Scan for the cell matching the given text and deliver its (X, Y) coordinate at center. 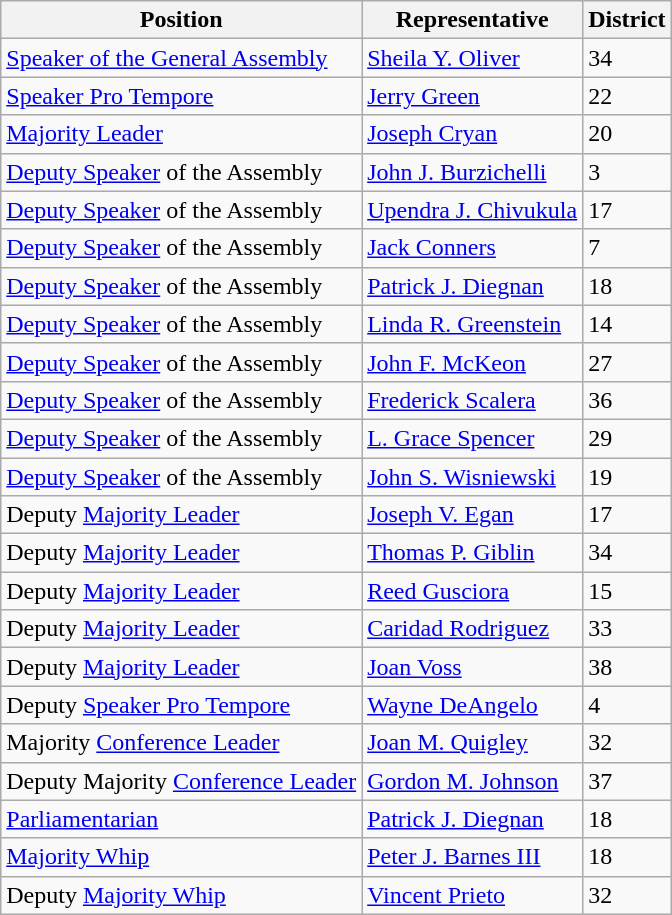
38 (627, 667)
Gordon M. Johnson (472, 781)
Deputy Majority Conference Leader (182, 781)
Vincent Prieto (472, 895)
Caridad Rodriguez (472, 629)
14 (627, 324)
District (627, 20)
37 (627, 781)
Majority Leader (182, 134)
Parliamentarian (182, 819)
15 (627, 591)
27 (627, 362)
Linda R. Greenstein (472, 324)
22 (627, 96)
Frederick Scalera (472, 400)
Sheila Y. Oliver (472, 58)
Joan M. Quigley (472, 743)
John S. Wisniewski (472, 477)
Speaker of the General Assembly (182, 58)
Deputy Speaker Pro Tempore (182, 705)
Reed Gusciora (472, 591)
Jack Conners (472, 248)
L. Grace Spencer (472, 438)
Representative (472, 20)
John F. McKeon (472, 362)
Upendra J. Chivukula (472, 210)
Joseph Cryan (472, 134)
Majority Conference Leader (182, 743)
Speaker Pro Tempore (182, 96)
Joseph V. Egan (472, 515)
Joan Voss (472, 667)
7 (627, 248)
20 (627, 134)
Majority Whip (182, 857)
3 (627, 172)
Peter J. Barnes III (472, 857)
4 (627, 705)
29 (627, 438)
19 (627, 477)
John J. Burzichelli (472, 172)
Wayne DeAngelo (472, 705)
Thomas P. Giblin (472, 553)
Position (182, 20)
33 (627, 629)
Deputy Majority Whip (182, 895)
Jerry Green (472, 96)
36 (627, 400)
